Return the (x, y) coordinate for the center point of the cell that contains the specified text.  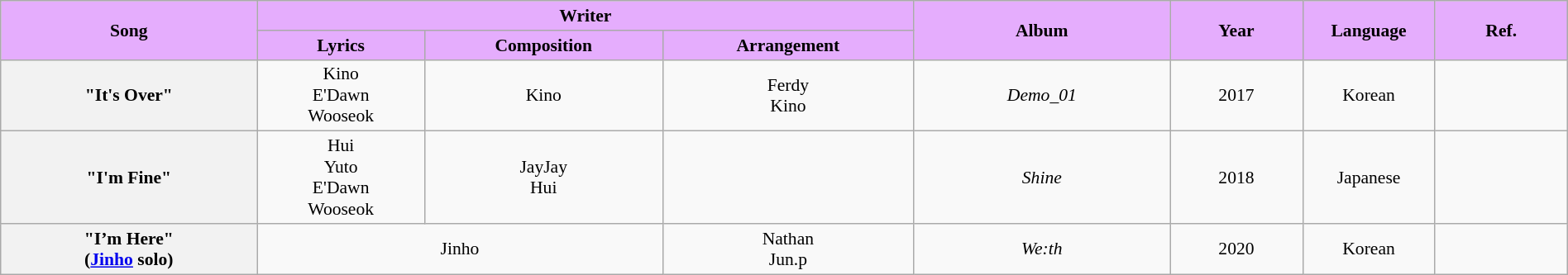
Composition (543, 45)
"I’m Here"(Jinho solo) (129, 249)
Arrangement (788, 45)
2020 (1236, 249)
Album (1042, 30)
HuiYutoE'DawnWooseok (341, 178)
Language (1369, 30)
2017 (1236, 96)
Year (1236, 30)
"I'm Fine" (129, 178)
2018 (1236, 178)
We:th (1042, 249)
FerdyKino (788, 96)
Jinho (460, 249)
Demo_01 (1042, 96)
"It's Over" (129, 96)
Shine (1042, 178)
NathanJun.p (788, 249)
Writer (586, 16)
Song (129, 30)
KinoE'DawnWooseok (341, 96)
JayJayHui (543, 178)
Japanese (1369, 178)
Lyrics (341, 45)
Ref. (1501, 30)
Kino (543, 96)
